Identify which cell holds the provided text, then report its (X, Y) central coordinate. 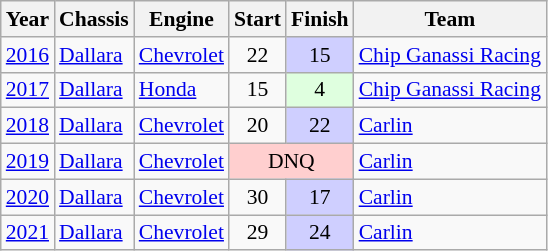
17 (320, 197)
2019 (28, 162)
24 (320, 233)
Team (450, 19)
Honda (182, 90)
Start (258, 19)
2021 (28, 233)
2017 (28, 90)
29 (258, 233)
Engine (182, 19)
4 (320, 90)
Finish (320, 19)
20 (258, 126)
Year (28, 19)
2018 (28, 126)
2020 (28, 197)
Chassis (94, 19)
2016 (28, 55)
DNQ (292, 162)
30 (258, 197)
